Extract the (x, y) coordinate from the center of the cell holding the provided text.  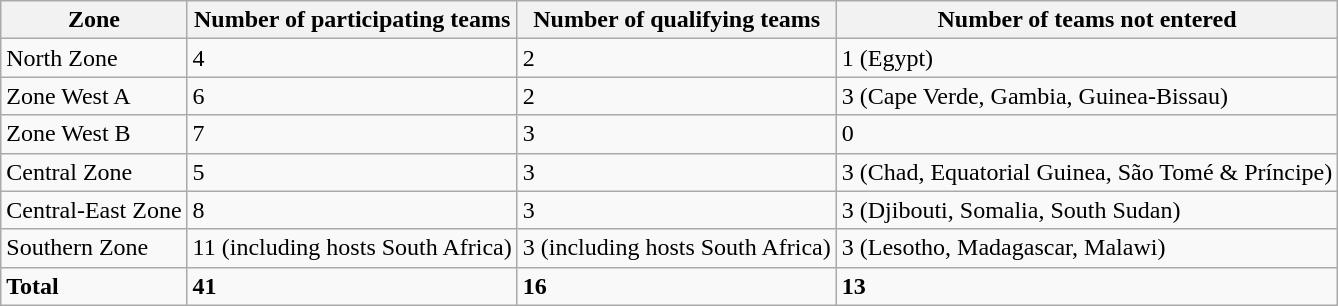
Zone West B (94, 134)
Zone (94, 20)
Southern Zone (94, 248)
11 (including hosts South Africa) (352, 248)
Central Zone (94, 172)
6 (352, 96)
Central-East Zone (94, 210)
Number of qualifying teams (676, 20)
4 (352, 58)
0 (1086, 134)
3 (Lesotho, Madagascar, Malawi) (1086, 248)
3 (Cape Verde, Gambia, Guinea-Bissau) (1086, 96)
Number of participating teams (352, 20)
1 (Egypt) (1086, 58)
3 (Djibouti, Somalia, South Sudan) (1086, 210)
5 (352, 172)
8 (352, 210)
Total (94, 286)
Number of teams not entered (1086, 20)
Zone West A (94, 96)
41 (352, 286)
3 (including hosts South Africa) (676, 248)
3 (Chad, Equatorial Guinea, São Tomé & Príncipe) (1086, 172)
16 (676, 286)
13 (1086, 286)
North Zone (94, 58)
7 (352, 134)
